Provide the [x, y] coordinate of the cell's center where the given text is located.  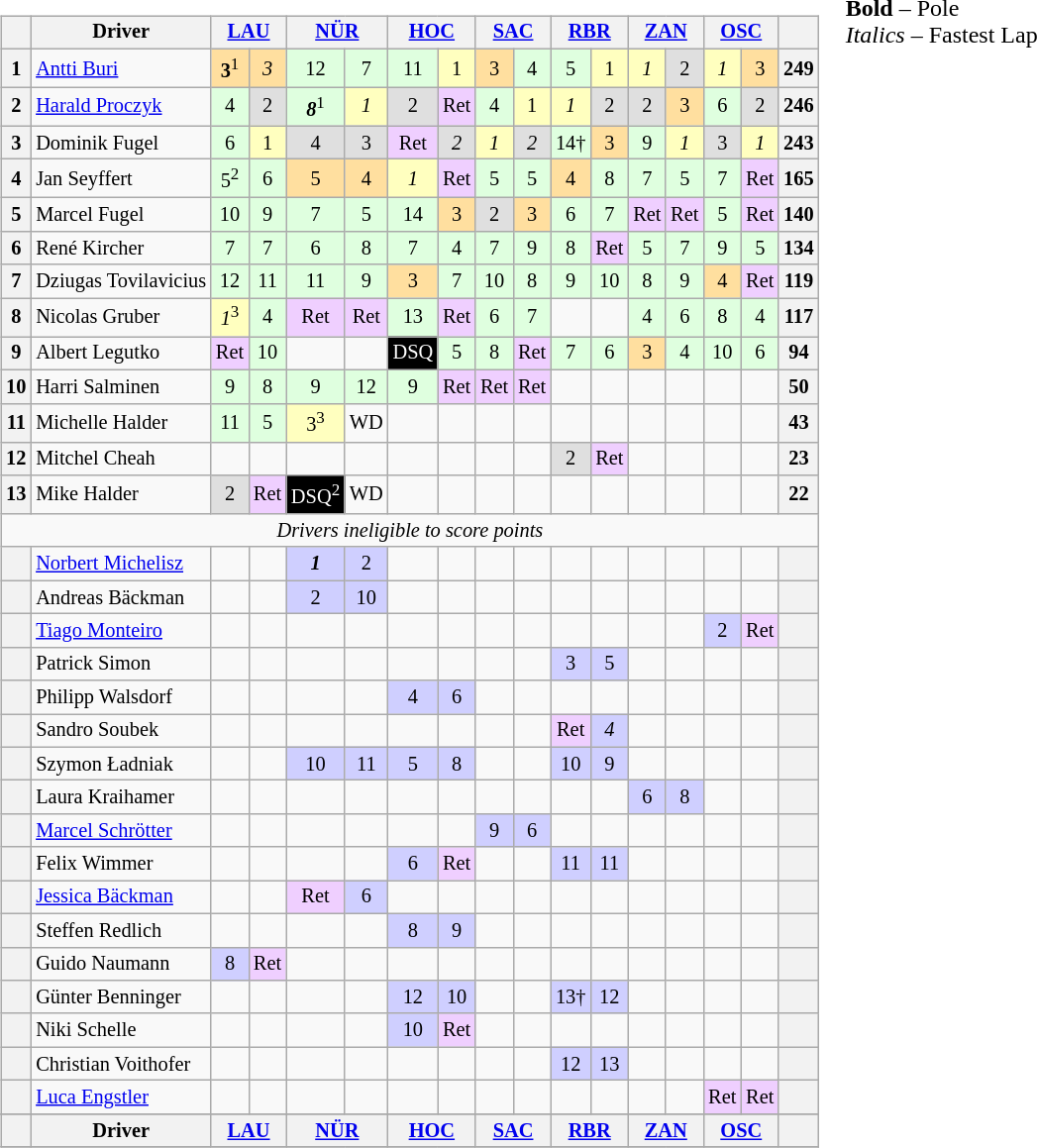
249 [798, 67]
140 [798, 215]
Szymon Ładniak [121, 764]
243 [798, 143]
81 [315, 107]
Albert Legutko [121, 354]
Sandro Soubek [121, 731]
52 [230, 178]
Antti Buri [121, 67]
Philipp Walsdorf [121, 697]
Dominik Fugel [121, 143]
43 [798, 422]
14† [570, 143]
Jessica Bäckman [121, 897]
Marcel Schrötter [121, 831]
Günter Benninger [121, 997]
50 [798, 386]
Patrick Simon [121, 664]
Mitchel Cheah [121, 459]
Dziugas Tovilavicius [121, 281]
Laura Kraihamer [121, 797]
Christian Voithofer [121, 1064]
165 [798, 178]
13† [570, 997]
Harald Proczyk [121, 107]
22 [798, 495]
Mike Halder [121, 495]
Jan Seyffert [121, 178]
119 [798, 281]
Andreas Bäckman [121, 597]
Guido Naumann [121, 964]
Norbert Michelisz [121, 564]
14 [413, 215]
Niki Schelle [121, 1030]
DSQ [413, 354]
117 [798, 317]
René Kircher [121, 248]
Luca Engstler [121, 1097]
Felix Wimmer [121, 864]
Tiago Monteiro [121, 631]
Marcel Fugel [121, 215]
Drivers ineligible to score points [410, 531]
23 [798, 459]
Michelle Halder [121, 422]
134 [798, 248]
31 [230, 67]
DSQ2 [315, 495]
Steffen Redlich [121, 930]
246 [798, 107]
Harri Salminen [121, 386]
94 [798, 354]
Nicolas Gruber [121, 317]
33 [315, 422]
